Find where the given text appears and provide that cell's center as (X, Y) coordinate. 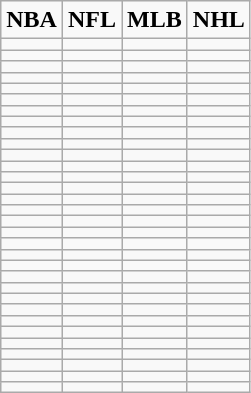
NHL (218, 20)
MLB (155, 20)
NBA (32, 20)
NFL (92, 20)
